Find where the given text appears and provide that cell's center as (x, y) coordinate. 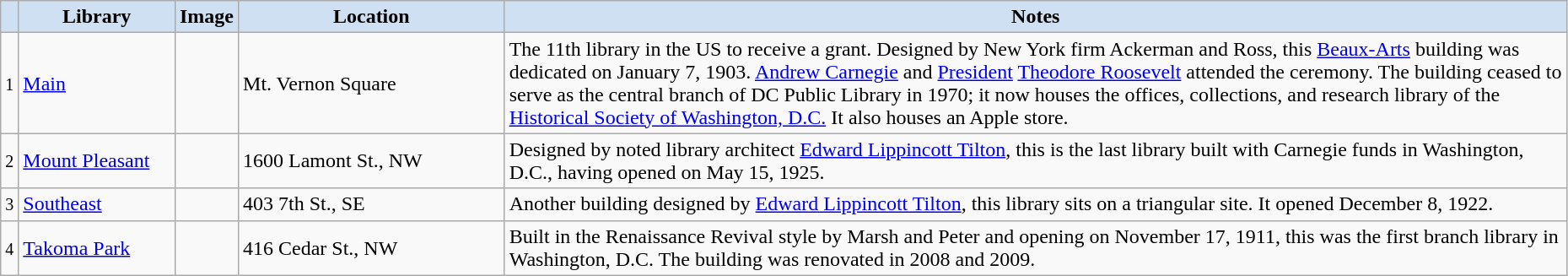
Notes (1036, 17)
Library (97, 17)
3 (10, 204)
Southeast (97, 204)
Takoma Park (97, 248)
Mount Pleasant (97, 160)
Location (372, 17)
Another building designed by Edward Lippincott Tilton, this library sits on a triangular site. It opened December 8, 1922. (1036, 204)
416 Cedar St., NW (372, 248)
403 7th St., SE (372, 204)
1 (10, 83)
1600 Lamont St., NW (372, 160)
Mt. Vernon Square (372, 83)
Image (206, 17)
2 (10, 160)
4 (10, 248)
Main (97, 83)
